Locate the cell with the specified text and output its (x, y) center coordinate. 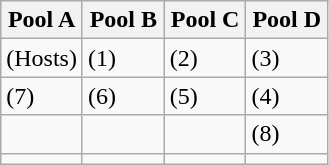
(7) (42, 96)
(2) (205, 58)
Pool B (123, 20)
(5) (205, 96)
Pool A (42, 20)
(3) (287, 58)
(4) (287, 96)
(6) (123, 96)
(Hosts) (42, 58)
Pool D (287, 20)
(1) (123, 58)
Pool C (205, 20)
(8) (287, 134)
